Identify which cell holds the provided text, then report its [X, Y] central coordinate. 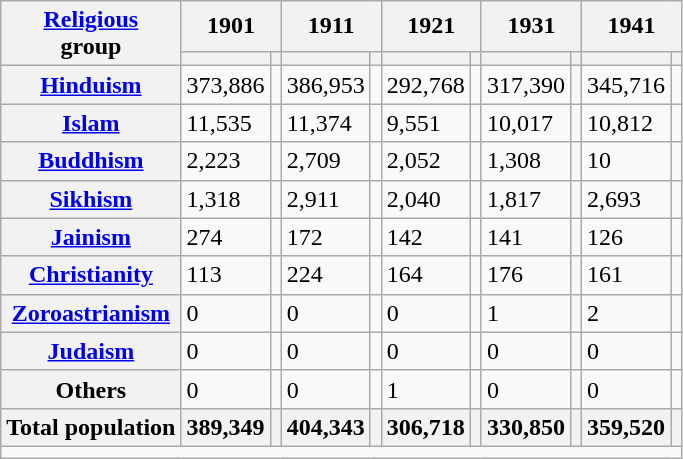
1911 [331, 26]
10,017 [526, 123]
161 [626, 275]
2,911 [326, 199]
Judaism [91, 351]
Sikhism [91, 199]
172 [326, 237]
Total population [91, 427]
164 [426, 275]
10,812 [626, 123]
306,718 [426, 427]
Zoroastrianism [91, 313]
141 [526, 237]
10 [626, 161]
176 [526, 275]
113 [226, 275]
9,551 [426, 123]
317,390 [526, 85]
Buddhism [91, 161]
Christianity [91, 275]
330,850 [526, 427]
Jainism [91, 237]
Hinduism [91, 85]
1,308 [526, 161]
2,709 [326, 161]
386,953 [326, 85]
1,817 [526, 199]
2 [626, 313]
292,768 [426, 85]
373,886 [226, 85]
1921 [431, 26]
359,520 [626, 427]
2,040 [426, 199]
11,374 [326, 123]
2,693 [626, 199]
404,343 [326, 427]
2,223 [226, 161]
2,052 [426, 161]
Religiousgroup [91, 34]
1901 [231, 26]
126 [626, 237]
1931 [531, 26]
Islam [91, 123]
11,535 [226, 123]
389,349 [226, 427]
Others [91, 389]
1,318 [226, 199]
224 [326, 275]
274 [226, 237]
1941 [632, 26]
142 [426, 237]
345,716 [626, 85]
